Search for the cell housing the specified text and yield its [x, y] center coordinate. 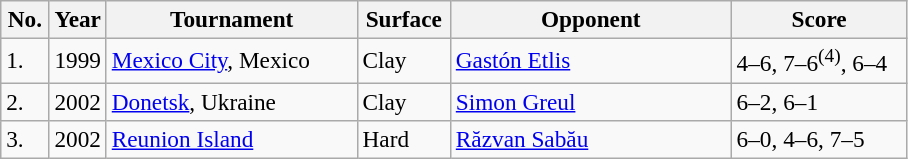
Year [78, 19]
6–2, 6–1 [819, 101]
Donetsk, Ukraine [232, 101]
Tournament [232, 19]
Gastón Etlis [590, 60]
Hard [404, 139]
Surface [404, 19]
2. [25, 101]
Opponent [590, 19]
Simon Greul [590, 101]
Răzvan Sabău [590, 139]
1999 [78, 60]
Reunion Island [232, 139]
4–6, 7–6(4), 6–4 [819, 60]
3. [25, 139]
6–0, 4–6, 7–5 [819, 139]
No. [25, 19]
1. [25, 60]
Mexico City, Mexico [232, 60]
Score [819, 19]
